Determine the (X, Y) coordinate at the center of the cell enclosing the given text.  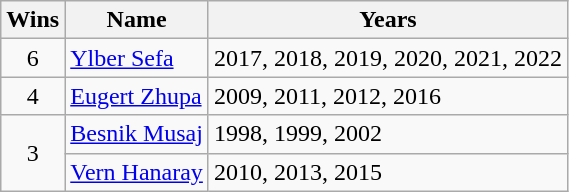
Name (137, 20)
Eugert Zhupa (137, 96)
3 (33, 153)
1998, 1999, 2002 (388, 134)
6 (33, 58)
2010, 2013, 2015 (388, 172)
Wins (33, 20)
Ylber Sefa (137, 58)
Vern Hanaray (137, 172)
Besnik Musaj (137, 134)
2017, 2018, 2019, 2020, 2021, 2022 (388, 58)
4 (33, 96)
Years (388, 20)
2009, 2011, 2012, 2016 (388, 96)
